Locate the cell with the specified text and output its [X, Y] center coordinate. 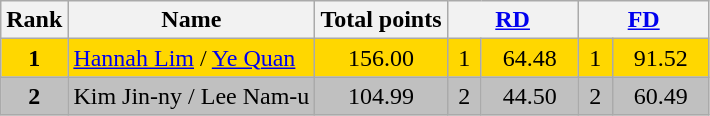
Name [192, 20]
Total points [381, 20]
91.52 [660, 58]
RD [512, 20]
156.00 [381, 58]
FD [644, 20]
Hannah Lim / Ye Quan [192, 58]
104.99 [381, 96]
44.50 [530, 96]
64.48 [530, 58]
Kim Jin-ny / Lee Nam-u [192, 96]
Rank [34, 20]
60.49 [660, 96]
